Detect which cell encompasses the target text, then output its [X, Y] center coordinate. 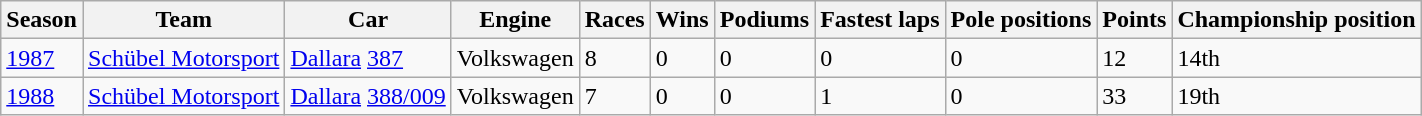
Dallara 388/009 [368, 96]
Car [368, 20]
33 [1134, 96]
Season [42, 20]
1987 [42, 58]
14th [1296, 58]
Podiums [764, 20]
Championship position [1296, 20]
1 [880, 96]
Wins [682, 20]
Points [1134, 20]
8 [614, 58]
1988 [42, 96]
19th [1296, 96]
7 [614, 96]
12 [1134, 58]
Engine [515, 20]
Races [614, 20]
Dallara 387 [368, 58]
Pole positions [1021, 20]
Fastest laps [880, 20]
Team [183, 20]
